Scan for the cell matching the given text and deliver its (X, Y) coordinate at center. 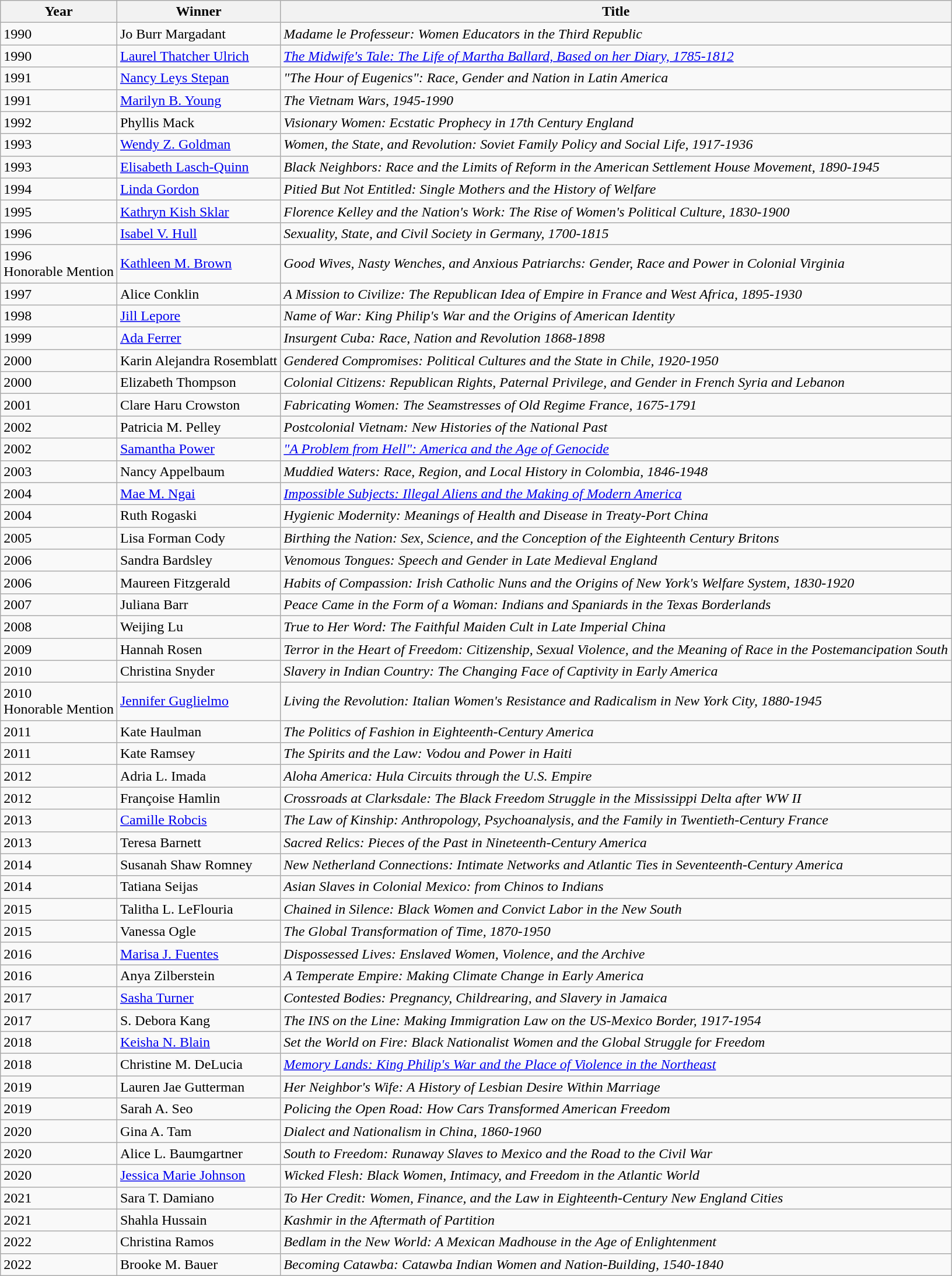
Clare Haru Crowston (198, 405)
Elisabeth Lasch-Quinn (198, 167)
Wendy Z. Goldman (198, 145)
2003 (59, 471)
Venomous Tongues: Speech and Gender in Late Medieval England (616, 560)
Muddied Waters: Race, Region, and Local History in Colombia, 1846-1948 (616, 471)
Laurel Thatcher Ulrich (198, 56)
Title (616, 12)
1995 (59, 211)
Kashmir in the Aftermath of Partition (616, 1220)
Vanessa Ogle (198, 931)
Impossible Subjects: Illegal Aliens and the Making of Modern America (616, 494)
1998 (59, 316)
Florence Kelley and the Nation's Work: The Rise of Women's Political Culture, 1830-1900 (616, 211)
1997 (59, 293)
1994 (59, 189)
Keisha N. Blain (198, 1043)
Policing the Open Road: How Cars Transformed American Freedom (616, 1109)
Linda Gordon (198, 189)
Women, the State, and Revolution: Soviet Family Policy and Social Life, 1917-1936 (616, 145)
To Her Credit: Women, Finance, and the Law in Eighteenth-Century New England Cities (616, 1198)
2005 (59, 538)
The Politics of Fashion in Eighteenth-Century America (616, 732)
1996Honorable Mention (59, 264)
A Temperate Empire: Making Climate Change in Early America (616, 976)
2007 (59, 604)
Gina A. Tam (198, 1131)
Terror in the Heart of Freedom: Citizenship, Sexual Violence, and the Meaning of Race in the Postemancipation South (616, 649)
Ruth Rogaski (198, 516)
The Global Transformation of Time, 1870-1950 (616, 931)
Insurgent Cuba: Race, Nation and Revolution 1868-1898 (616, 338)
Marilyn B. Young (198, 100)
Visionary Women: Ecstatic Prophecy in 17th Century England (616, 123)
Pitied But Not Entitled: Single Mothers and the History of Welfare (616, 189)
Kate Ramsey (198, 754)
Alice L. Baumgartner (198, 1153)
Name of War: King Philip's War and the Origins of American Identity (616, 316)
Elizabeth Thompson (198, 383)
Nancy Appelbaum (198, 471)
2010Honorable Mention (59, 701)
Ada Ferrer (198, 338)
Samantha Power (198, 449)
Christina Ramos (198, 1242)
Chained in Silence: Black Women and Convict Labor in the New South (616, 909)
Camille Robcis (198, 820)
"The Hour of Eugenics": Race, Gender and Nation in Latin America (616, 78)
Alice Conklin (198, 293)
Aloha America: Hula Circuits through the U.S. Empire (616, 776)
Karin Alejandra Rosemblatt (198, 361)
1996 (59, 233)
Sara T. Damiano (198, 1198)
The Vietnam Wars, 1945-1990 (616, 100)
Teresa Barnett (198, 842)
Marisa J. Fuentes (198, 953)
Lauren Jae Gutterman (198, 1087)
Wicked Flesh: Black Women, Intimacy, and Freedom in the Atlantic World (616, 1176)
Phyllis Mack (198, 123)
The Law of Kinship: Anthropology, Psychoanalysis, and the Family in Twentieth-Century France (616, 820)
Christine M. DeLucia (198, 1065)
2010 (59, 672)
Anya Zilberstein (198, 976)
Jennifer Guglielmo (198, 701)
Tatiana Seijas (198, 887)
Living the Revolution: Italian Women's Resistance and Radicalism in New York City, 1880-1945 (616, 701)
New Netherland Connections: Intimate Networks and Atlantic Ties in Seventeenth-Century America (616, 865)
Jill Lepore (198, 316)
Habits of Compassion: Irish Catholic Nuns and the Origins of New York's Welfare System, 1830-1920 (616, 582)
1992 (59, 123)
Colonial Citizens: Republican Rights, Paternal Privilege, and Gender in French Syria and Lebanon (616, 383)
Adria L. Imada (198, 776)
Shahla Hussain (198, 1220)
Susanah Shaw Romney (198, 865)
Christina Snyder (198, 672)
A Mission to Civilize: The Republican Idea of Empire in France and West Africa, 1895-1930 (616, 293)
Talitha L. LeFlouria (198, 909)
2001 (59, 405)
Kathryn Kish Sklar (198, 211)
Sasha Turner (198, 998)
Contested Bodies: Pregnancy, Childrearing, and Slavery in Jamaica (616, 998)
Fabricating Women: The Seamstresses of Old Regime France, 1675-1791 (616, 405)
Madame le Professeur: Women Educators in the Third Republic (616, 34)
Hygienic Modernity: Meanings of Health and Disease in Treaty-Port China (616, 516)
Winner (198, 12)
Set the World on Fire: Black Nationalist Women and the Global Struggle for Freedom (616, 1043)
Birthing the Nation: Sex, Science, and the Conception of the Eighteenth Century Britons (616, 538)
Dialect and Nationalism in China, 1860-1960 (616, 1131)
Good Wives, Nasty Wenches, and Anxious Patriarchs: Gender, Race and Power in Colonial Virginia (616, 264)
Sacred Relics: Pieces of the Past in Nineteenth-Century America (616, 842)
2009 (59, 649)
South to Freedom: Runaway Slaves to Mexico and the Road to the Civil War (616, 1153)
Jessica Marie Johnson (198, 1176)
Hannah Rosen (198, 649)
Jo Burr Margadant (198, 34)
"A Problem from Hell": America and the Age of Genocide (616, 449)
Becoming Catawba: Catawba Indian Women and Nation-Building, 1540-1840 (616, 1264)
Nancy Leys Stepan (198, 78)
Sandra Bardsley (198, 560)
Weijing Lu (198, 627)
Patricia M. Pelley (198, 427)
The Spirits and the Law: Vodou and Power in Haiti (616, 754)
Black Neighbors: Race and the Limits of Reform in the American Settlement House Movement, 1890-1945 (616, 167)
Mae M. Ngai (198, 494)
Sexuality, State, and Civil Society in Germany, 1700-1815 (616, 233)
1999 (59, 338)
2008 (59, 627)
Crossroads at Clarksdale: The Black Freedom Struggle in the Mississippi Delta after WW II (616, 798)
True to Her Word: The Faithful Maiden Cult in Late Imperial China (616, 627)
Bedlam in the New World: A Mexican Madhouse in the Age of Enlightenment (616, 1242)
Year (59, 12)
S. Debora Kang (198, 1020)
Dispossessed Lives: Enslaved Women, Violence, and the Archive (616, 953)
Peace Came in the Form of a Woman: Indians and Spaniards in the Texas Borderlands (616, 604)
Brooke M. Bauer (198, 1264)
Isabel V. Hull (198, 233)
Her Neighbor's Wife: A History of Lesbian Desire Within Marriage (616, 1087)
Lisa Forman Cody (198, 538)
Asian Slaves in Colonial Mexico: from Chinos to Indians (616, 887)
The INS on the Line: Making Immigration Law on the US-Mexico Border, 1917-1954 (616, 1020)
Maureen Fitzgerald (198, 582)
Juliana Barr (198, 604)
Postcolonial Vietnam: New Histories of the National Past (616, 427)
Kate Haulman (198, 732)
Françoise Hamlin (198, 798)
Slavery in Indian Country: The Changing Face of Captivity in Early America (616, 672)
Kathleen M. Brown (198, 264)
The Midwife's Tale: The Life of Martha Ballard, Based on her Diary, 1785-1812 (616, 56)
Memory Lands: King Philip's War and the Place of Violence in the Northeast (616, 1065)
Sarah A. Seo (198, 1109)
Gendered Compromises: Political Cultures and the State in Chile, 1920-1950 (616, 361)
